Determine the [x, y] coordinate at the center of the cell enclosing the given text.  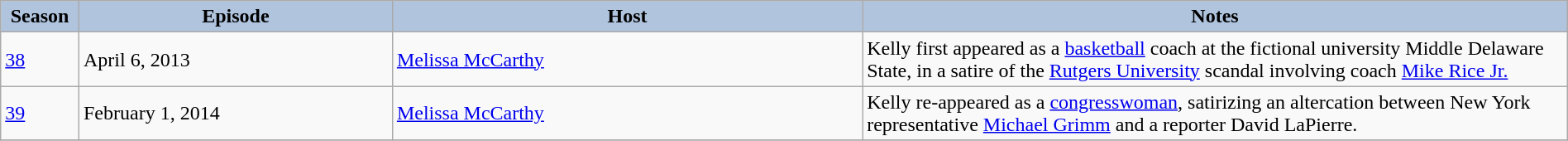
Host [627, 17]
Season [40, 17]
Kelly re-appeared as a congresswoman, satirizing an altercation between New York representative Michael Grimm and a reporter David LaPierre. [1216, 113]
39 [40, 113]
38 [40, 60]
Episode [235, 17]
Notes [1216, 17]
April 6, 2013 [235, 60]
February 1, 2014 [235, 113]
